Output the (x, y) coordinate of the center of the cell containing the given text.  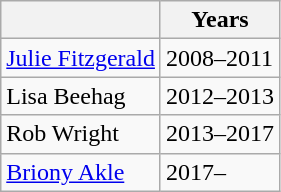
Julie Fitzgerald (81, 58)
2013–2017 (220, 134)
Lisa Beehag (81, 96)
2012–2013 (220, 96)
Years (220, 20)
Rob Wright (81, 134)
2017– (220, 172)
2008–2011 (220, 58)
Briony Akle (81, 172)
